Return (X, Y) of the center of cell containing provided text 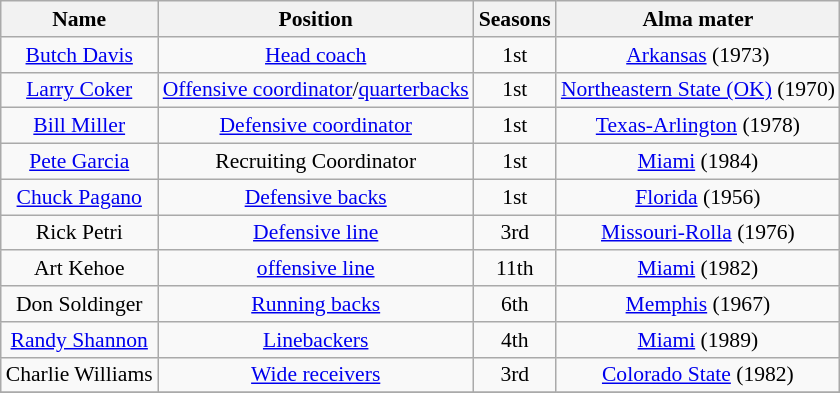
4th (515, 340)
Alma mater (698, 19)
Running backs (316, 304)
Offensive coordinator/quarterbacks (316, 90)
Defensive coordinator (316, 126)
Colorado State (1982) (698, 375)
Florida (1956) (698, 197)
Miami (1989) (698, 340)
Randy Shannon (80, 340)
Defensive backs (316, 197)
Miami (1984) (698, 162)
Missouri-Rolla (1976) (698, 233)
Defensive line (316, 233)
Northeastern State (OK) (1970) (698, 90)
Butch Davis (80, 55)
Texas-Arlington (1978) (698, 126)
Pete Garcia (80, 162)
Larry Coker (80, 90)
Memphis (1967) (698, 304)
Recruiting Coordinator (316, 162)
Don Soldinger (80, 304)
Miami (1982) (698, 269)
Bill Miller (80, 126)
Charlie Williams (80, 375)
Seasons (515, 19)
Name (80, 19)
Rick Petri (80, 233)
Chuck Pagano (80, 197)
Linebackers (316, 340)
6th (515, 304)
11th (515, 269)
Arkansas (1973) (698, 55)
Head coach (316, 55)
offensive line (316, 269)
Wide receivers (316, 375)
Position (316, 19)
Art Kehoe (80, 269)
